Output the (X, Y) coordinate of the center of the cell containing the given text.  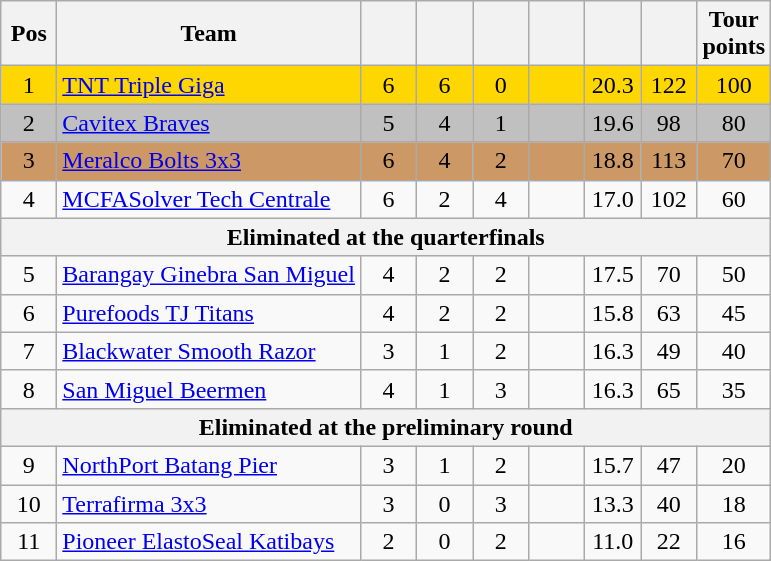
Eliminated at the preliminary round (386, 427)
11 (29, 542)
80 (734, 123)
18 (734, 503)
122 (669, 85)
113 (669, 161)
Blackwater Smooth Razor (209, 351)
45 (734, 313)
Terrafirma 3x3 (209, 503)
Cavitex Braves (209, 123)
NorthPort Batang Pier (209, 465)
Meralco Bolts 3x3 (209, 161)
Tour points (734, 34)
50 (734, 275)
22 (669, 542)
Purefoods TJ Titans (209, 313)
15.7 (613, 465)
60 (734, 199)
Barangay Ginebra San Miguel (209, 275)
63 (669, 313)
Pioneer ElastoSeal Katibays (209, 542)
San Miguel Beermen (209, 389)
47 (669, 465)
102 (669, 199)
Eliminated at the quarterfinals (386, 237)
7 (29, 351)
10 (29, 503)
98 (669, 123)
TNT Triple Giga (209, 85)
8 (29, 389)
17.0 (613, 199)
18.8 (613, 161)
49 (669, 351)
100 (734, 85)
35 (734, 389)
11.0 (613, 542)
13.3 (613, 503)
9 (29, 465)
20.3 (613, 85)
Pos (29, 34)
Team (209, 34)
MCFASolver Tech Centrale (209, 199)
16 (734, 542)
17.5 (613, 275)
19.6 (613, 123)
65 (669, 389)
20 (734, 465)
15.8 (613, 313)
